Search for the cell housing the specified text and yield its (X, Y) center coordinate. 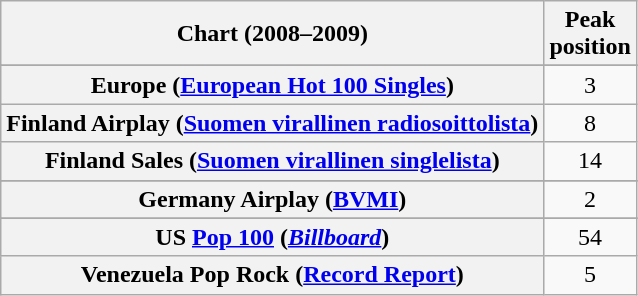
Chart (2008–2009) (272, 34)
54 (590, 237)
3 (590, 85)
Peakposition (590, 34)
Europe (European Hot 100 Singles) (272, 85)
Finland Airplay (Suomen virallinen radiosoittolista) (272, 123)
2 (590, 199)
Germany Airplay (BVMI) (272, 199)
14 (590, 161)
8 (590, 123)
5 (590, 275)
Venezuela Pop Rock (Record Report) (272, 275)
Finland Sales (Suomen virallinen singlelista) (272, 161)
US Pop 100 (Billboard) (272, 237)
